Capture the cell that displays the provided text and extract its [X, Y] central coordinate. 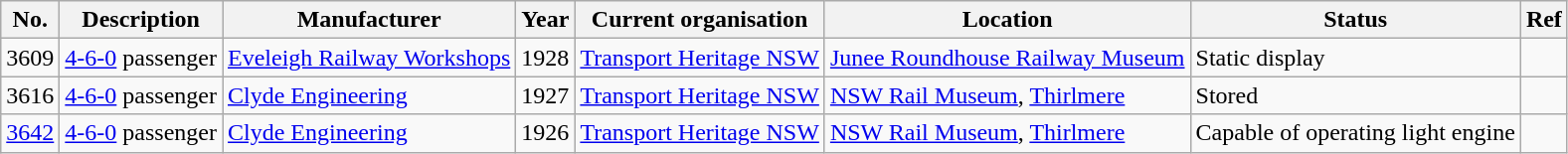
3609 [30, 58]
3616 [30, 95]
1928 [545, 58]
No. [30, 20]
1926 [545, 133]
Static display [1355, 58]
Junee Roundhouse Railway Museum [1007, 58]
3642 [30, 133]
Year [545, 20]
Current organisation [700, 20]
Stored [1355, 95]
Description [141, 20]
Status [1355, 20]
1927 [545, 95]
Capable of operating light engine [1355, 133]
Eveleigh Railway Workshops [370, 58]
Ref [1543, 20]
Location [1007, 20]
Manufacturer [370, 20]
